Pinpoint the cell where the given text exists, returning its [x, y] midpoint coordinate. 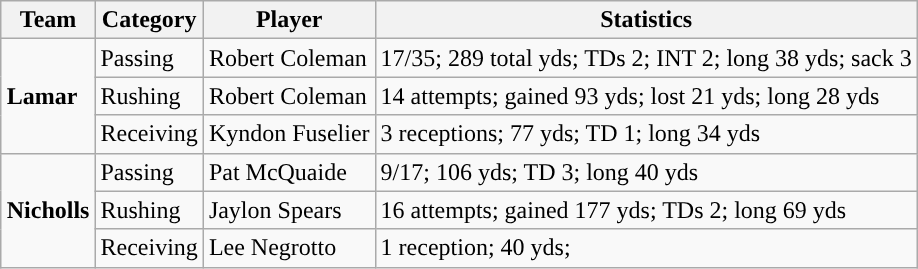
14 attempts; gained 93 yds; lost 21 yds; long 28 yds [646, 96]
1 reception; 40 yds; [646, 248]
3 receptions; 77 yds; TD 1; long 34 yds [646, 134]
Nicholls [48, 210]
Pat McQuaide [289, 172]
9/17; 106 yds; TD 3; long 40 yds [646, 172]
Lee Negrotto [289, 248]
Team [48, 20]
17/35; 289 total yds; TDs 2; INT 2; long 38 yds; sack 3 [646, 58]
Kyndon Fuselier [289, 134]
Jaylon Spears [289, 210]
Category [149, 20]
Statistics [646, 20]
Player [289, 20]
Lamar [48, 96]
16 attempts; gained 177 yds; TDs 2; long 69 yds [646, 210]
